Pinpoint the cell where the given text exists, returning its [x, y] midpoint coordinate. 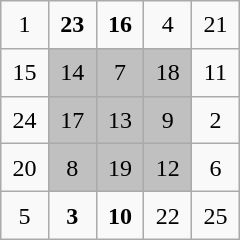
12 [168, 168]
14 [72, 72]
9 [168, 120]
6 [216, 168]
20 [25, 168]
10 [120, 216]
19 [120, 168]
22 [168, 216]
3 [72, 216]
5 [25, 216]
17 [72, 120]
11 [216, 72]
15 [25, 72]
7 [120, 72]
1 [25, 25]
2 [216, 120]
16 [120, 25]
23 [72, 25]
8 [72, 168]
18 [168, 72]
13 [120, 120]
24 [25, 120]
21 [216, 25]
4 [168, 25]
25 [216, 216]
